Locate the cell with the specified text and output its [X, Y] center coordinate. 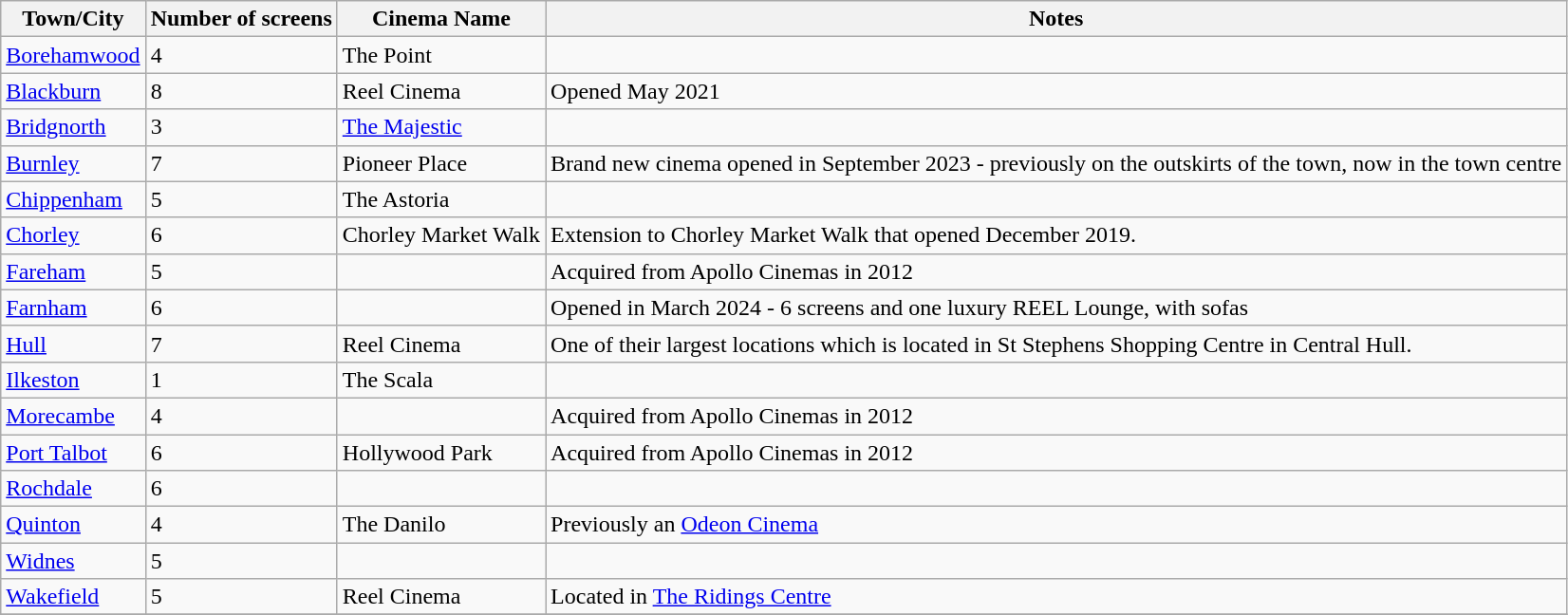
Bridgnorth [73, 127]
The Scala [440, 380]
Borehamwood [73, 55]
Number of screens [241, 19]
Hollywood Park [440, 453]
Morecambe [73, 416]
The Danilo [440, 525]
Wakefield [73, 597]
8 [241, 91]
Blackburn [73, 91]
Quinton [73, 525]
The Point [440, 55]
Located in The Ridings Centre [1056, 597]
Farnham [73, 307]
Fareham [73, 271]
The Majestic [440, 127]
The Astoria [440, 199]
Previously an Odeon Cinema [1056, 525]
Brand new cinema opened in September 2023 - previously on the outskirts of the town, now in the town centre [1056, 163]
Ilkeston [73, 380]
Hull [73, 344]
Chippenham [73, 199]
Port Talbot [73, 453]
Pioneer Place [440, 163]
Cinema Name [440, 19]
3 [241, 127]
Rochdale [73, 489]
Chorley [73, 235]
Widnes [73, 561]
Burnley [73, 163]
Town/City [73, 19]
Notes [1056, 19]
Extension to Chorley Market Walk that opened December 2019. [1056, 235]
Chorley Market Walk [440, 235]
1 [241, 380]
One of their largest locations which is located in St Stephens Shopping Centre in Central Hull. [1056, 344]
Opened in March 2024 - 6 screens and one luxury REEL Lounge, with sofas [1056, 307]
Opened May 2021 [1056, 91]
